Identify which cell holds the provided text, then report its (X, Y) central coordinate. 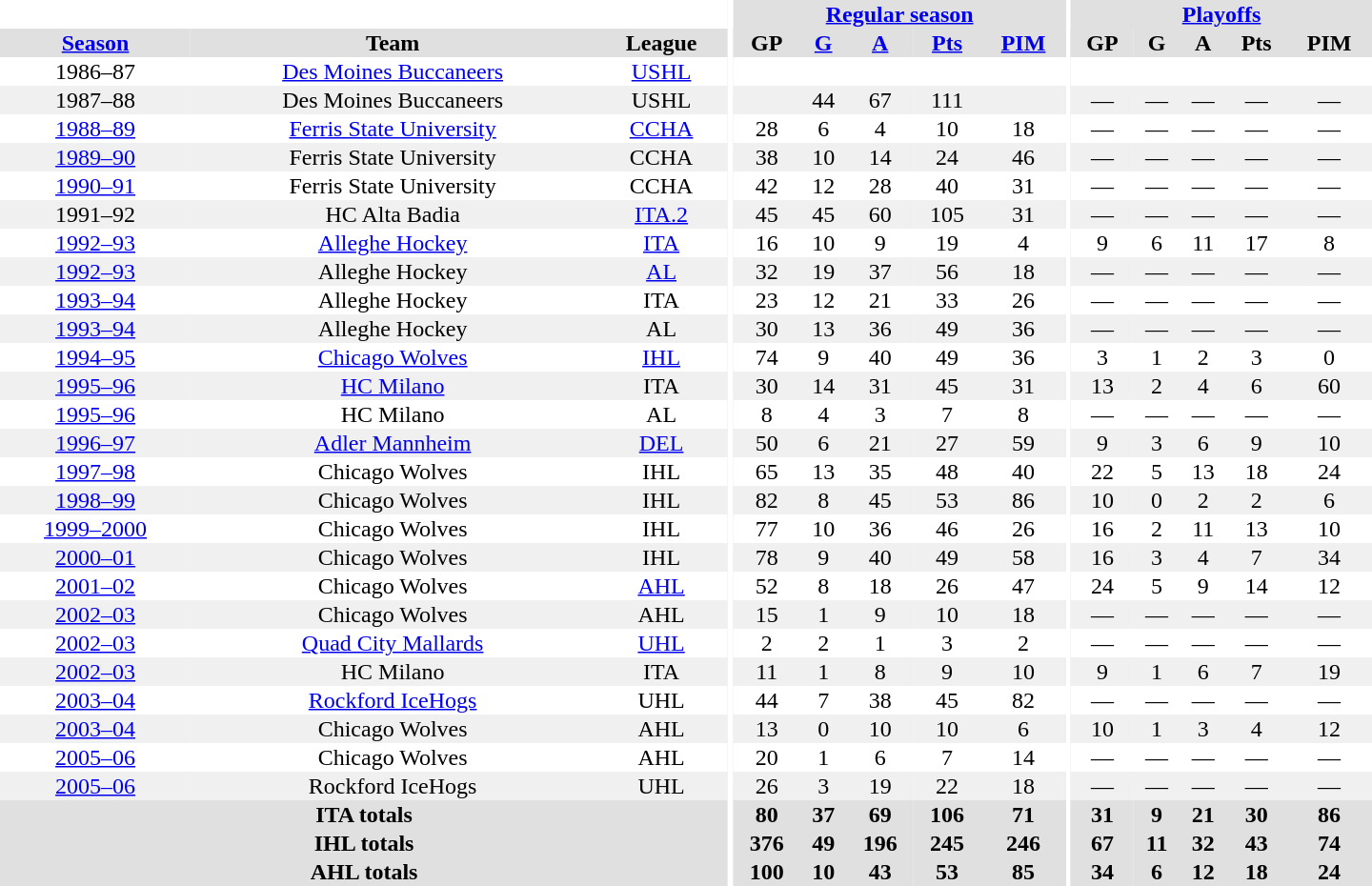
Season (95, 43)
65 (767, 472)
78 (767, 557)
1998–99 (95, 500)
85 (1023, 872)
27 (947, 443)
1999–2000 (95, 529)
1996–97 (95, 443)
111 (947, 100)
HC Alta Badia (393, 214)
1990–91 (95, 186)
105 (947, 214)
Team (393, 43)
71 (1023, 815)
1986–87 (95, 71)
376 (767, 843)
1997–98 (95, 472)
1987–88 (95, 100)
ITA totals (364, 815)
59 (1023, 443)
48 (947, 472)
2000–01 (95, 557)
Adler Mannheim (393, 443)
42 (767, 186)
ITA.2 (661, 214)
35 (880, 472)
58 (1023, 557)
50 (767, 443)
15 (767, 614)
1991–92 (95, 214)
52 (767, 586)
106 (947, 815)
80 (767, 815)
1988–89 (95, 129)
Playoffs (1221, 14)
47 (1023, 586)
Regular season (899, 14)
2001–02 (95, 586)
DEL (661, 443)
20 (767, 757)
1994–95 (95, 357)
AHL totals (364, 872)
17 (1256, 243)
77 (767, 529)
23 (767, 300)
IHL totals (364, 843)
246 (1023, 843)
100 (767, 872)
Quad City Mallards (393, 643)
1989–90 (95, 157)
33 (947, 300)
56 (947, 272)
League (661, 43)
245 (947, 843)
196 (880, 843)
69 (880, 815)
